Return the (x, y) coordinate for the center point of the cell that contains the specified text.  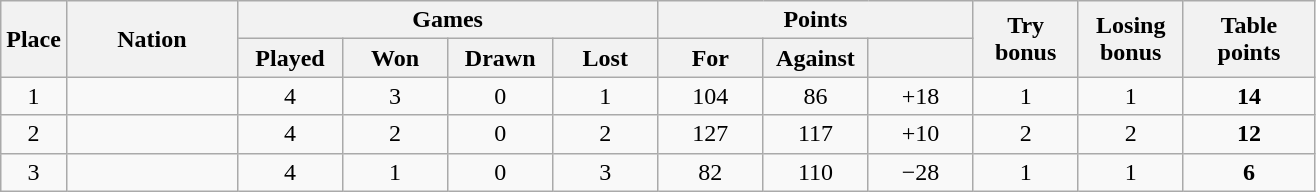
Points (816, 20)
110 (816, 172)
82 (710, 172)
Against (816, 58)
104 (710, 96)
Tablepoints (1248, 39)
Trybonus (1026, 39)
6 (1248, 172)
Drawn (500, 58)
Place (34, 39)
117 (816, 134)
12 (1248, 134)
+18 (920, 96)
86 (816, 96)
Losingbonus (1130, 39)
For (710, 58)
Lost (606, 58)
127 (710, 134)
14 (1248, 96)
+10 (920, 134)
Nation (152, 39)
−28 (920, 172)
Played (290, 58)
Games (447, 20)
Won (396, 58)
